Provide the (x, y) coordinate of the cell's center where the given text is located.  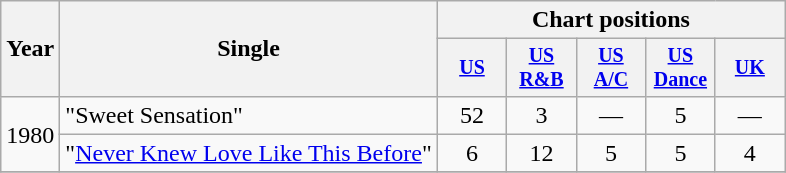
USR&B (542, 68)
US Dance (680, 68)
Year (30, 49)
UK (750, 68)
"Sweet Sensation" (248, 115)
1980 (30, 134)
Chart positions (610, 20)
12 (542, 153)
4 (750, 153)
3 (542, 115)
US (472, 68)
6 (472, 153)
Single (248, 49)
USA/C (610, 68)
"Never Knew Love Like This Before" (248, 153)
52 (472, 115)
